Scan for the cell matching the given text and deliver its [x, y] coordinate at center. 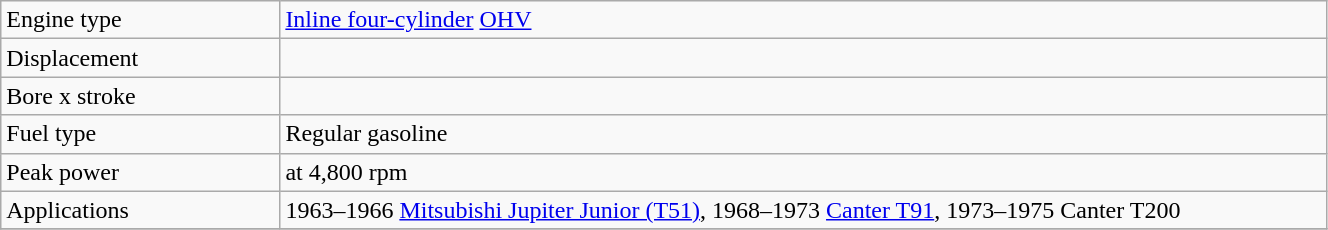
Engine type [140, 20]
Displacement [140, 58]
Applications [140, 210]
Fuel type [140, 134]
Inline four-cylinder OHV [804, 20]
at 4,800 rpm [804, 172]
Bore x stroke [140, 96]
Peak power [140, 172]
Regular gasoline [804, 134]
1963–1966 Mitsubishi Jupiter Junior (T51), 1968–1973 Canter T91, 1973–1975 Canter T200 [804, 210]
